For the text-containing cell, return its midpoint in [x, y] coordinate format. 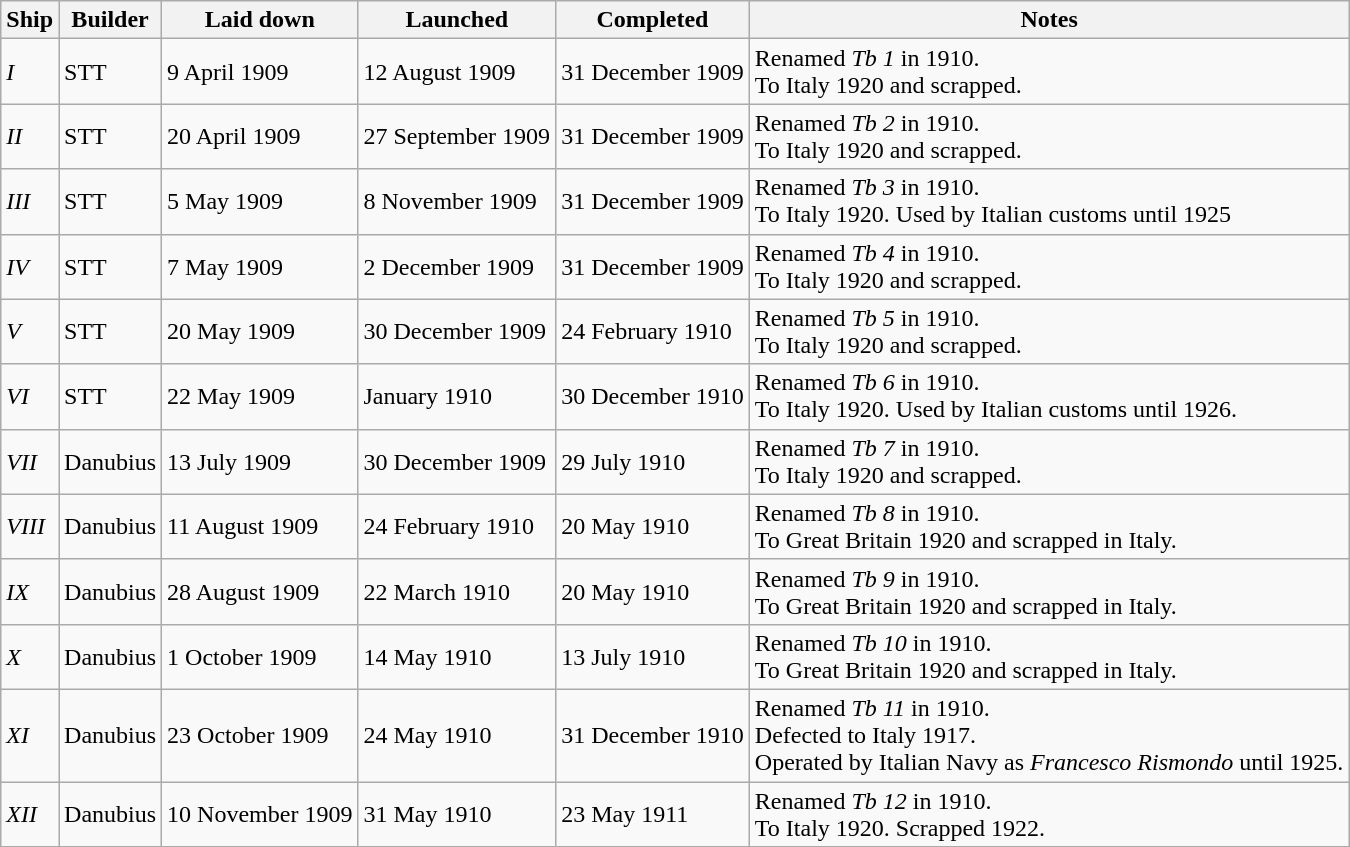
Renamed Tb 6 in 1910.To Italy 1920. Used by Italian customs until 1926. [1049, 396]
Renamed Tb 4 in 1910.To Italy 1920 and scrapped. [1049, 266]
VI [30, 396]
11 August 1909 [260, 526]
9 April 1909 [260, 72]
II [30, 136]
29 July 1910 [653, 462]
XI [30, 735]
31 May 1910 [457, 814]
14 May 1910 [457, 656]
X [30, 656]
13 July 1909 [260, 462]
January 1910 [457, 396]
20 May 1909 [260, 332]
Notes [1049, 20]
Laid down [260, 20]
Renamed Tb 10 in 1910.To Great Britain 1920 and scrapped in Italy. [1049, 656]
31 December 1910 [653, 735]
IV [30, 266]
23 October 1909 [260, 735]
Launched [457, 20]
Renamed Tb 3 in 1910.To Italy 1920. Used by Italian customs until 1925 [1049, 202]
2 December 1909 [457, 266]
VII [30, 462]
IX [30, 592]
Renamed Tb 9 in 1910.To Great Britain 1920 and scrapped in Italy. [1049, 592]
7 May 1909 [260, 266]
Renamed Tb 12 in 1910.To Italy 1920. Scrapped 1922. [1049, 814]
Renamed Tb 1 in 1910.To Italy 1920 and scrapped. [1049, 72]
5 May 1909 [260, 202]
1 October 1909 [260, 656]
Renamed Tb 11 in 1910.Defected to Italy 1917.Operated by Italian Navy as Francesco Rismondo until 1925. [1049, 735]
Renamed Tb 7 in 1910.To Italy 1920 and scrapped. [1049, 462]
Renamed Tb 8 in 1910.To Great Britain 1920 and scrapped in Italy. [1049, 526]
XII [30, 814]
22 March 1910 [457, 592]
I [30, 72]
22 May 1909 [260, 396]
20 April 1909 [260, 136]
V [30, 332]
Renamed Tb 5 in 1910.To Italy 1920 and scrapped. [1049, 332]
23 May 1911 [653, 814]
30 December 1910 [653, 396]
Builder [110, 20]
13 July 1910 [653, 656]
Completed [653, 20]
VIII [30, 526]
III [30, 202]
10 November 1909 [260, 814]
27 September 1909 [457, 136]
28 August 1909 [260, 592]
Ship [30, 20]
Renamed Tb 2 in 1910.To Italy 1920 and scrapped. [1049, 136]
8 November 1909 [457, 202]
24 May 1910 [457, 735]
12 August 1909 [457, 72]
